Find where the given text appears and provide that cell's center as [X, Y] coordinate. 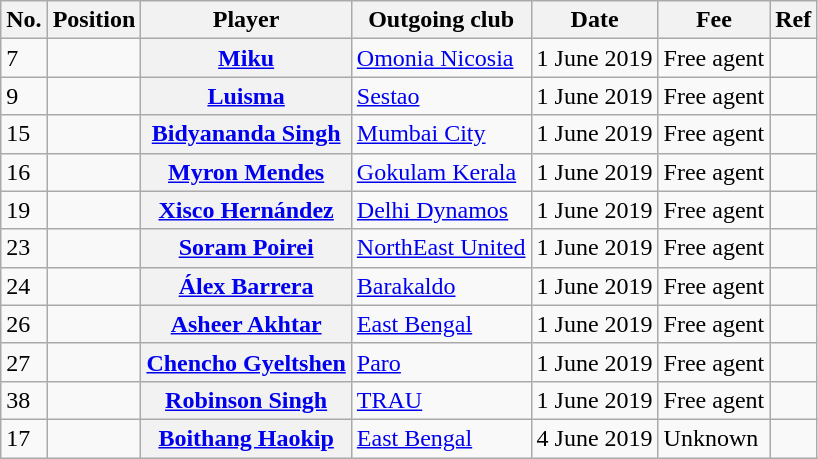
Player [246, 20]
16 [24, 172]
Asheer Akhtar [246, 324]
24 [24, 286]
19 [24, 210]
27 [24, 362]
Paro [441, 362]
Chencho Gyeltshen [246, 362]
15 [24, 134]
Ref [794, 20]
Bidyananda Singh [246, 134]
Xisco Hernández [246, 210]
Unknown [714, 438]
Soram Poirei [246, 248]
Luisma [246, 96]
17 [24, 438]
NorthEast United [441, 248]
Outgoing club [441, 20]
Barakaldo [441, 286]
Gokulam Kerala [441, 172]
TRAU [441, 400]
Date [594, 20]
Delhi Dynamos [441, 210]
Sestao [441, 96]
26 [24, 324]
Robinson Singh [246, 400]
Miku [246, 58]
Mumbai City [441, 134]
9 [24, 96]
Position [94, 20]
Álex Barrera [246, 286]
No. [24, 20]
38 [24, 400]
Myron Mendes [246, 172]
Fee [714, 20]
23 [24, 248]
Boithang Haokip [246, 438]
Omonia Nicosia [441, 58]
7 [24, 58]
4 June 2019 [594, 438]
